For the text-containing cell, return its midpoint in [x, y] coordinate format. 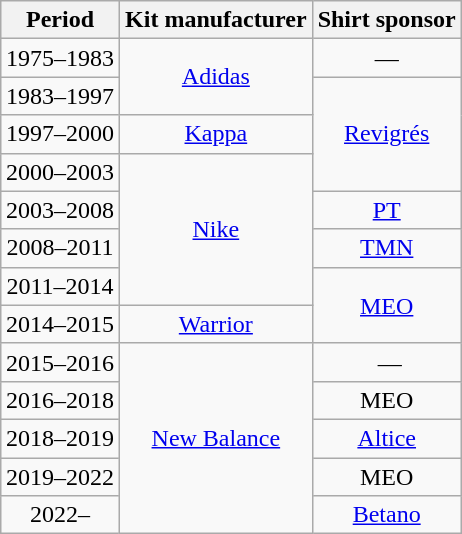
Betano [386, 515]
2016–2018 [60, 400]
2019–2022 [60, 477]
Revigrés [386, 134]
PT [386, 210]
2011–2014 [60, 286]
2014–2015 [60, 324]
1997–2000 [60, 134]
1983–1997 [60, 96]
New Balance [216, 438]
1975–1983 [60, 58]
Altice [386, 438]
TMN [386, 248]
Shirt sponsor [386, 20]
2022– [60, 515]
2000–2003 [60, 172]
2018–2019 [60, 438]
2015–2016 [60, 362]
Warrior [216, 324]
Period [60, 20]
Kappa [216, 134]
Kit manufacturer [216, 20]
Nike [216, 229]
Adidas [216, 77]
2008–2011 [60, 248]
2003–2008 [60, 210]
